Search for the cell housing the specified text and yield its (x, y) center coordinate. 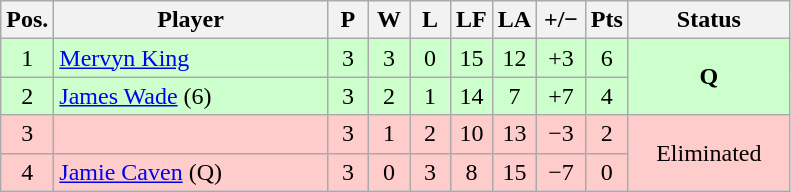
Jamie Caven (Q) (191, 172)
12 (514, 58)
Q (708, 77)
James Wade (6) (191, 96)
P (348, 20)
13 (514, 134)
Player (191, 20)
Pts (606, 20)
Status (708, 20)
6 (606, 58)
8 (472, 172)
10 (472, 134)
LA (514, 20)
+3 (562, 58)
W (388, 20)
LF (472, 20)
Pos. (28, 20)
−3 (562, 134)
14 (472, 96)
+/− (562, 20)
L (430, 20)
Mervyn King (191, 58)
Eliminated (708, 153)
−7 (562, 172)
+7 (562, 96)
7 (514, 96)
